Scan for the cell matching the given text and deliver its (X, Y) coordinate at center. 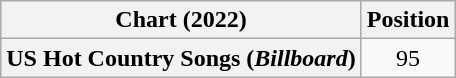
Position (408, 20)
95 (408, 58)
Chart (2022) (181, 20)
US Hot Country Songs (Billboard) (181, 58)
